Pinpoint the cell where the given text exists, returning its (X, Y) midpoint coordinate. 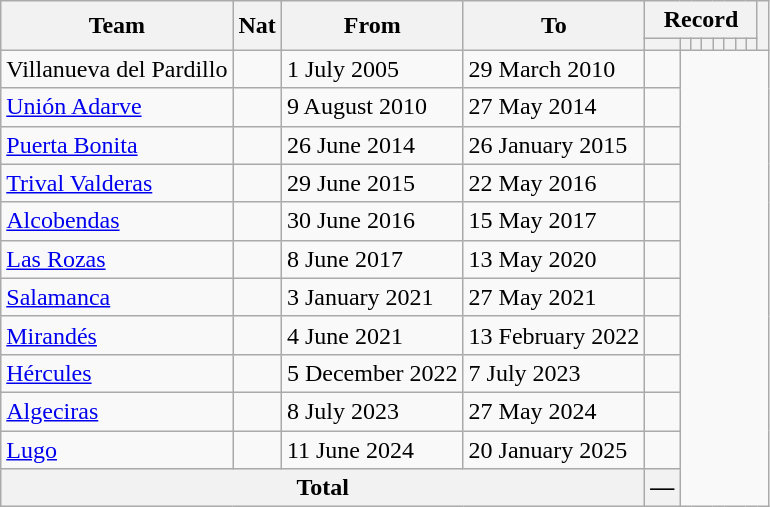
22 May 2016 (554, 183)
Salamanca (117, 297)
13 May 2020 (554, 259)
8 July 2023 (372, 411)
13 February 2022 (554, 335)
From (372, 26)
4 June 2021 (372, 335)
27 May 2021 (554, 297)
Las Rozas (117, 259)
9 August 2010 (372, 107)
Lugo (117, 449)
5 December 2022 (372, 373)
Unión Adarve (117, 107)
Trival Valderas (117, 183)
— (662, 488)
8 June 2017 (372, 259)
Record (701, 20)
Nat (257, 26)
27 May 2024 (554, 411)
26 June 2014 (372, 145)
Mirandés (117, 335)
29 June 2015 (372, 183)
20 January 2025 (554, 449)
Algeciras (117, 411)
Alcobendas (117, 221)
Hércules (117, 373)
Total (323, 488)
30 June 2016 (372, 221)
Villanueva del Pardillo (117, 69)
26 January 2015 (554, 145)
Puerta Bonita (117, 145)
To (554, 26)
7 July 2023 (554, 373)
Team (117, 26)
11 June 2024 (372, 449)
29 March 2010 (554, 69)
15 May 2017 (554, 221)
3 January 2021 (372, 297)
27 May 2014 (554, 107)
1 July 2005 (372, 69)
